Pinpoint the cell where the given text exists, returning its [x, y] midpoint coordinate. 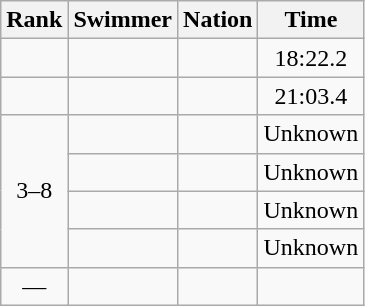
Swimmer [123, 20]
— [34, 286]
Nation [218, 20]
3–8 [34, 191]
Time [311, 20]
21:03.4 [311, 96]
18:22.2 [311, 58]
Rank [34, 20]
